Pinpoint the cell where the given text exists, returning its (X, Y) midpoint coordinate. 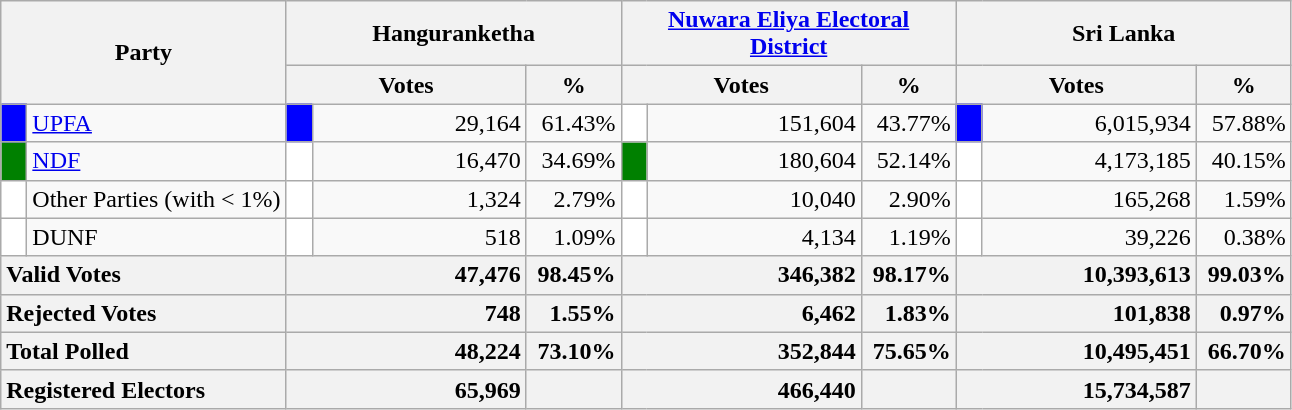
73.10% (574, 351)
10,393,613 (1076, 275)
Registered Electors (144, 389)
15,734,587 (1076, 389)
40.15% (1244, 161)
0.97% (1244, 313)
16,470 (419, 161)
34.69% (574, 161)
47,476 (406, 275)
352,844 (741, 351)
2.79% (574, 199)
98.45% (574, 275)
466,440 (741, 389)
518 (419, 237)
101,838 (1076, 313)
Nuwara Eliya Electoral District (788, 34)
UPFA (156, 123)
180,604 (754, 161)
165,268 (1089, 199)
1.09% (574, 237)
Party (144, 52)
1.19% (908, 237)
10,040 (754, 199)
DUNF (156, 237)
6,462 (741, 313)
66.70% (1244, 351)
4,173,185 (1089, 161)
98.17% (908, 275)
52.14% (908, 161)
Total Polled (144, 351)
Valid Votes (144, 275)
151,604 (754, 123)
Rejected Votes (144, 313)
57.88% (1244, 123)
4,134 (754, 237)
75.65% (908, 351)
NDF (156, 161)
10,495,451 (1076, 351)
748 (406, 313)
39,226 (1089, 237)
29,164 (419, 123)
1.83% (908, 313)
Hanguranketha (454, 34)
65,969 (406, 389)
2.90% (908, 199)
1.59% (1244, 199)
1.55% (574, 313)
61.43% (574, 123)
346,382 (741, 275)
43.77% (908, 123)
48,224 (406, 351)
6,015,934 (1089, 123)
1,324 (419, 199)
Sri Lanka (1124, 34)
Other Parties (with < 1%) (156, 199)
99.03% (1244, 275)
0.38% (1244, 237)
